Detect which cell encompasses the target text, then output its [X, Y] center coordinate. 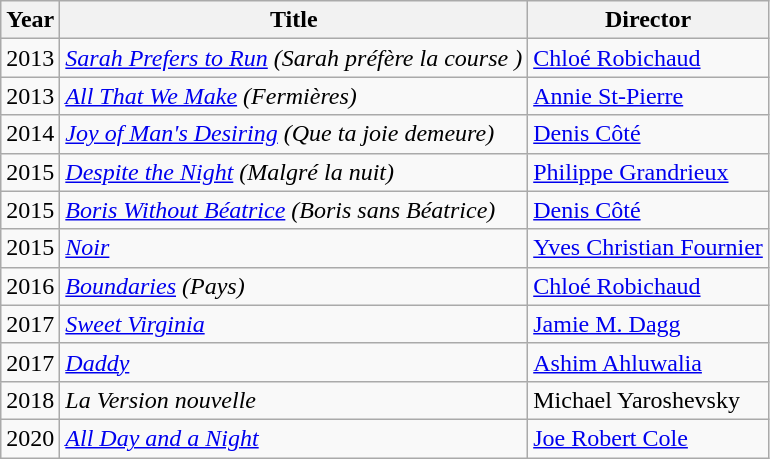
Yves Christian Fournier [648, 248]
Jamie M. Dagg [648, 324]
2014 [30, 134]
Sarah Prefers to Run (Sarah préfère la course ) [294, 58]
Title [294, 20]
Joe Robert Cole [648, 438]
Boundaries (Pays) [294, 286]
Daddy [294, 362]
Noir [294, 248]
All Day and a Night [294, 438]
Boris Without Béatrice (Boris sans Béatrice) [294, 210]
Annie St-Pierre [648, 96]
2016 [30, 286]
Sweet Virginia [294, 324]
Philippe Grandrieux [648, 172]
Director [648, 20]
2020 [30, 438]
Michael Yaroshevsky [648, 400]
Joy of Man's Desiring (Que ta joie demeure) [294, 134]
Despite the Night (Malgré la nuit) [294, 172]
All That We Make (Fermières) [294, 96]
2018 [30, 400]
Year [30, 20]
Ashim Ahluwalia [648, 362]
La Version nouvelle [294, 400]
